Find where the given text appears and provide that cell's center as (x, y) coordinate. 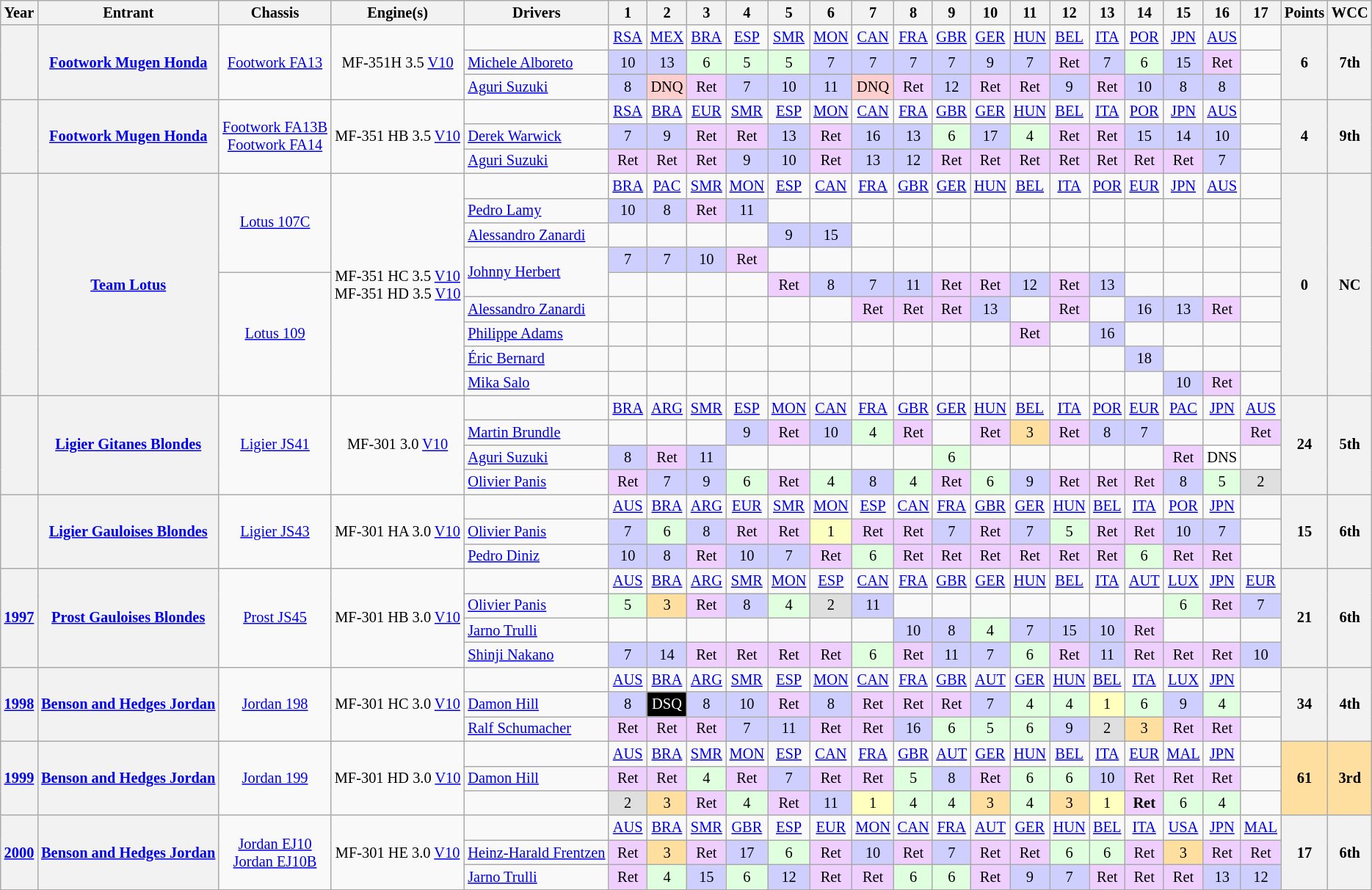
2000 (19, 853)
Prost JS45 (275, 618)
34 (1304, 704)
MF-301 HD 3.0 V10 (398, 778)
5th (1350, 445)
MF-301 HA 3.0 V10 (398, 531)
DSQ (667, 704)
Jordan 198 (275, 704)
MEX (667, 37)
Entrant (128, 12)
NC (1350, 285)
Michele Alboreto (536, 62)
Chassis (275, 12)
MF-351 HB 3.5 V10 (398, 136)
Shinji Nakano (536, 654)
Jordan EJ10Jordan EJ10B (275, 853)
Points (1304, 12)
Martin Brundle (536, 432)
Lotus 107C (275, 223)
MF-301 HB 3.0 V10 (398, 618)
Mika Salo (536, 383)
4th (1350, 704)
MF-351 HC 3.5 V10MF-351 HD 3.5 V10 (398, 285)
MF-351H 3.5 V10 (398, 62)
Philippe Adams (536, 334)
Year (19, 12)
Lotus 109 (275, 334)
1999 (19, 778)
USA (1183, 828)
3rd (1350, 778)
MF-301 HE 3.0 V10 (398, 853)
Pedro Lamy (536, 211)
DNS (1222, 457)
Engine(s) (398, 12)
61 (1304, 778)
24 (1304, 445)
Éric Bernard (536, 359)
Derek Warwick (536, 136)
MF-301 3.0 V10 (398, 445)
Heinz-Harald Frentzen (536, 853)
1997 (19, 618)
0 (1304, 285)
Footwork FA13 (275, 62)
1998 (19, 704)
7th (1350, 62)
WCC (1350, 12)
Drivers (536, 12)
Jordan 199 (275, 778)
Ligier JS41 (275, 445)
Team Lotus (128, 285)
21 (1304, 618)
9th (1350, 136)
Johnny Herbert (536, 271)
Ligier Gitanes Blondes (128, 445)
Ligier Gauloises Blondes (128, 531)
Ralf Schumacher (536, 729)
18 (1144, 359)
Prost Gauloises Blondes (128, 618)
Ligier JS43 (275, 531)
MF-301 HC 3.0 V10 (398, 704)
Footwork FA13BFootwork FA14 (275, 136)
Pedro Diniz (536, 556)
